Capture the cell that displays the provided text and extract its [X, Y] central coordinate. 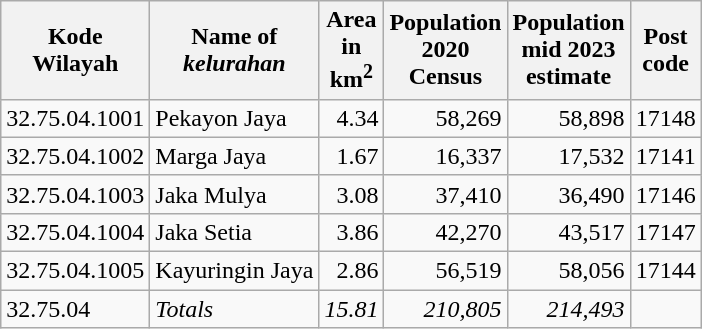
Totals [234, 309]
58,898 [568, 118]
15.81 [352, 309]
56,519 [446, 271]
32.75.04.1003 [76, 194]
1.67 [352, 156]
3.08 [352, 194]
17,532 [568, 156]
Postcode [666, 50]
Area in km2 [352, 50]
Jaka Setia [234, 232]
Name of kelurahan [234, 50]
Kode Wilayah [76, 50]
43,517 [568, 232]
17141 [666, 156]
17147 [666, 232]
32.75.04.1001 [76, 118]
32.75.04.1004 [76, 232]
Kayuringin Jaya [234, 271]
32.75.04 [76, 309]
Jaka Mulya [234, 194]
36,490 [568, 194]
4.34 [352, 118]
32.75.04.1005 [76, 271]
Population2020Census [446, 50]
Populationmid 2023estimate [568, 50]
210,805 [446, 309]
58,056 [568, 271]
42,270 [446, 232]
2.86 [352, 271]
Pekayon Jaya [234, 118]
32.75.04.1002 [76, 156]
16,337 [446, 156]
214,493 [568, 309]
3.86 [352, 232]
58,269 [446, 118]
17146 [666, 194]
17148 [666, 118]
Marga Jaya [234, 156]
17144 [666, 271]
37,410 [446, 194]
